Find where the given text appears and provide that cell's center as [X, Y] coordinate. 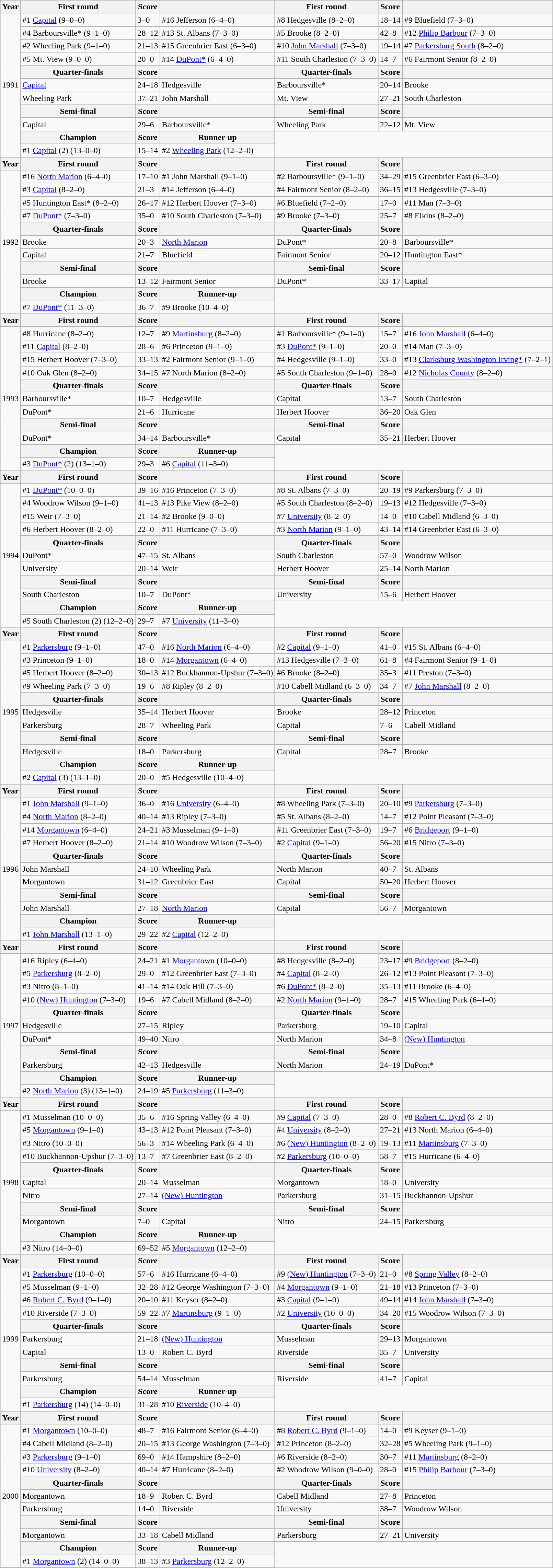
#13 Clarksburg Washington Irving* (7–2–1) [477, 359]
50–20 [390, 882]
36–20 [390, 412]
#3 DuPont* (9–1–0) [326, 346]
41–14 [148, 986]
#15 Nitro (7–3–0) [477, 843]
23–17 [390, 960]
20–8 [390, 242]
#11 Martinsburg (7–3–0) [477, 1143]
34–7 [390, 686]
#3 Parkersburg (9–1–0) [78, 1457]
#7 Cabell Midland (8–2–0) [218, 1000]
1998 [10, 1183]
#10 Buckhannon-Upshur (7–3–0) [78, 1156]
#8 Robert C. Byrd (9–1–0) [326, 1431]
#3 DuPont* (2) (13–1–0) [78, 464]
34–20 [390, 1313]
#2 University (10–0–0) [326, 1313]
22–12 [390, 124]
#1 Barboursville* (9–1–0) [326, 333]
#1 Morgantown (2) (14–0–0) [78, 1561]
#9 Wheeling Park (7–3–0) [78, 686]
36–15 [390, 190]
#4 Morgantown (9–1–0) [326, 1287]
34–15 [148, 372]
#6 Bluefield (7–2–0) [326, 203]
29–22 [148, 934]
#2 Barboursville* (9–1–0) [326, 177]
1991 [10, 85]
#5 Hedgesville (10–4–0) [218, 777]
27–8 [390, 1496]
56–20 [390, 843]
#7 DuPont* (7–3–0) [78, 216]
#11 Hurricane (7–3–0) [218, 529]
#1 Capital (2) (13–0–0) [78, 150]
43–14 [390, 529]
54–14 [148, 1378]
33–13 [148, 359]
#5 St. Albans (8–2–0) [326, 817]
#1 Parkersburg (14) (14–0–0) [78, 1404]
#3 Musselman (9–1–0) [218, 830]
#10 John Marshall (7–3–0) [326, 46]
#10 University (8–2–0) [78, 1470]
29–0 [148, 973]
38–7 [390, 1509]
#3 Nitro (10–0–0) [78, 1143]
#9 Brooke (10–4–0) [218, 307]
#7 Hurricane (8–2–0) [218, 1470]
Hurricane [218, 412]
#2 Fairmont Senior (9–1–0) [218, 359]
12–7 [148, 333]
#10 Woodrow Wilson (7–3–0) [218, 843]
18–14 [390, 20]
Ripley [218, 1026]
22–0 [148, 529]
#16 John Marshall (6–4–0) [477, 333]
29–6 [148, 124]
17–0 [390, 203]
17–10 [148, 177]
#7 Greenbrier East (8–2–0) [218, 1156]
42–13 [148, 1065]
#12 George Washington (7–3–0) [218, 1287]
#1 Capital (9–0–0) [78, 20]
#7 Martinsburg (9–1–0) [218, 1313]
#10 (New) Huntington (7–3–0) [78, 1000]
#15 Philip Barbour (7–3–0) [477, 1470]
#6 Capital (11–3–0) [218, 464]
#5 South Charleston (8–2–0) [326, 503]
#4 University (8–2–0) [326, 1130]
Buckhannon-Upshur [477, 1195]
#15 Weir (7–3–0) [78, 516]
19–10 [390, 1026]
20–3 [148, 242]
#2 Woodrow Wilson (9–0–0) [326, 1470]
19–14 [390, 46]
7–0 [148, 1222]
#11 Capital (8–2–0) [78, 346]
#5 Parkersburg (11–3–0) [218, 1091]
#16 University (6–4–0) [218, 804]
#5 Mt. View (9–0–0) [78, 59]
27–15 [148, 1026]
#6 Brooke (8–2–0) [326, 673]
27–14 [148, 1195]
#12 Hedgesville (7–3–0) [477, 503]
29–7 [148, 621]
36–7 [148, 307]
21–6 [148, 412]
#12 Philip Barbour (7–3–0) [477, 33]
41–13 [148, 503]
34–8 [390, 1039]
18–9 [148, 1496]
#15 Herbert Hoover (7–3–0) [78, 359]
#6 Herbert Hoover (8–2–0) [78, 529]
#4 Fairmont Senior (9–1–0) [477, 660]
#13 Ripley (7–3–0) [218, 817]
35–7 [390, 1352]
#10 South Charleston (7–3–0) [218, 216]
21–13 [148, 46]
3–0 [148, 20]
#8 Hurricane (8–2–0) [78, 333]
#14 DuPont* (6–4–0) [218, 59]
26–17 [148, 203]
#4 Fairmont Senior (8–2–0) [326, 190]
15–6 [390, 595]
#12 Greenbrier East (7–3–0) [218, 973]
#15 Woodrow Wilson (7–3–0) [477, 1313]
#6 Robert C. Byrd (9–1–0) [78, 1300]
35–3 [390, 673]
#7 Parkersburg South (8–2–0) [477, 46]
1994 [10, 555]
29–13 [390, 1339]
#7 Herbert Hoover (8–2–0) [78, 843]
#4 Capital (8–2–0) [326, 973]
#5 Herbert Hoover (8–2–0) [78, 673]
#14 Man (7–3–0) [477, 346]
#1 Parkersburg (9–1–0) [78, 647]
#2 North Marion (3) (13–1–0) [78, 1091]
#16 Princeton (7–3–0) [218, 490]
#9 Bridgeport (8–2–0) [477, 960]
21–7 [148, 255]
#15 Wheeling Park (6–4–0) [477, 1000]
#5 South Charleston (2) (12–2–0) [78, 621]
33–0 [390, 359]
#14 Jefferson (6–4–0) [218, 190]
#11 Greenbrier East (7–3–0) [326, 830]
Oak Glen [477, 412]
#4 Barboursville* (9–1–0) [78, 33]
#5 Morgantown (9–1–0) [78, 1130]
#2 Capital (3) (13–1–0) [78, 777]
56–3 [148, 1143]
#11 Man (7–3–0) [477, 203]
19–7 [390, 830]
61–8 [390, 660]
31–12 [148, 882]
7–6 [390, 725]
#2 Capital (12–2–0) [218, 934]
35–21 [390, 438]
27–18 [148, 908]
#3 Capital (9–1–0) [326, 1300]
30–7 [390, 1457]
#6 (New) Huntington (8–2–0) [326, 1143]
#12 Nicholas County (8–2–0) [477, 372]
#14 John Marshall (7–3–0) [477, 1300]
59–22 [148, 1313]
#9 Brooke (7–3–0) [326, 216]
35–14 [148, 712]
Weir [218, 568]
28–6 [148, 346]
69–52 [148, 1248]
69–0 [148, 1457]
#3 Nitro (8–1–0) [78, 986]
#13 Pike View (8–2–0) [218, 503]
33–18 [148, 1535]
#16 Spring Valley (6–4–0) [218, 1117]
#6 Riverside (8–2–0) [326, 1457]
1996 [10, 869]
2000 [10, 1496]
1993 [10, 399]
#11 South Charleston (7–3–0) [326, 59]
25–14 [390, 568]
#16 Jefferson (6–4–0) [218, 20]
34–29 [390, 177]
30–13 [148, 673]
#4 Cabell Midland (8–2–0) [78, 1444]
#2 Brooke (9–0–0) [218, 516]
26–12 [390, 973]
33–17 [390, 281]
57–0 [390, 555]
#14 Hampshire (8–2–0) [218, 1457]
21–3 [148, 190]
#10 Riverside (10–4–0) [218, 1404]
1992 [10, 242]
#5 Huntington East* (8–2–0) [78, 203]
13–0 [148, 1352]
#1 Parkersburg (10–0–0) [78, 1274]
#2 Wheeling Park (12–2–0) [218, 150]
#5 Parkersburg (8–2–0) [78, 973]
#4 Hedgesville (9–1–0) [326, 359]
35–13 [390, 986]
#3 Parkersburg (12–2–0) [218, 1561]
#4 Woodrow Wilson (9–1–0) [78, 503]
#1 Musselman (10–0–0) [78, 1117]
#15 St. Albans (6–4–0) [477, 647]
#13 Point Pleasant (7–3–0) [477, 973]
20–12 [390, 255]
29–3 [148, 464]
#8 Ripley (8–2–0) [218, 686]
#5 Musselman (9–1–0) [78, 1287]
#13 North Marion (6–4–0) [477, 1130]
#13 George Washington (7–3–0) [218, 1444]
48–7 [148, 1431]
#9 Keyser (9–1–0) [477, 1431]
#11 Preston (7–3–0) [477, 673]
#7 DuPont* (11–3–0) [78, 307]
40–7 [390, 869]
43–13 [148, 1130]
#5 Wheeling Park (9–1–0) [477, 1444]
#12 Princeton (8–2–0) [326, 1444]
38–13 [148, 1561]
#6 Bridgeport (9–1–0) [477, 830]
20–19 [390, 490]
47–15 [148, 555]
#11 Keyser (8–2–0) [218, 1300]
35–0 [148, 216]
#9 Capital (7–3–0) [326, 1117]
#8 Spring Valley (8–2–0) [477, 1274]
37–21 [148, 98]
35–6 [148, 1117]
41–7 [390, 1378]
#16 Ripley (6–4–0) [78, 960]
15–7 [390, 333]
#2 Wheeling Park (9–1–0) [78, 46]
#3 Nitro (14–0–0) [78, 1248]
49–40 [148, 1039]
#9 (New) Huntington (7–3–0) [326, 1274]
25–7 [390, 216]
#11 Martinsburg (8–2–0) [477, 1457]
1999 [10, 1339]
#12 Herbert Hoover (7–3–0) [218, 203]
#11 Brooke (6–4–0) [477, 986]
#5 Brooke (8–2–0) [326, 33]
41–0 [390, 647]
#14 Wheeling Park (6–4–0) [218, 1143]
36–0 [148, 804]
#10 Oak Glen (8–2–0) [78, 372]
#16 Fairmont Senior (6–4–0) [218, 1431]
#16 Hurricane (6–4–0) [218, 1274]
13–12 [148, 281]
Huntington East* [477, 255]
#13 Princeton (7–3–0) [477, 1287]
#1 John Marshall (13–1–0) [78, 934]
#3 North Marion (9–1–0) [326, 529]
31–28 [148, 1404]
15–14 [148, 150]
#2 Parkersburg (10–0–0) [326, 1156]
#8 St. Albans (7–3–0) [326, 490]
24–18 [148, 85]
#7 North Marion (8–2–0) [218, 372]
#7 University (11–3–0) [218, 621]
#7 John Marshall (8–2–0) [477, 686]
39–16 [148, 490]
#5 Morgantown (12–2–0) [218, 1248]
31–15 [390, 1195]
58–7 [390, 1156]
#2 North Marion (9–1–0) [326, 1000]
#5 South Charleston (9–1–0) [326, 372]
#7 University (8–2–0) [326, 516]
#6 Princeton (9–1–0) [218, 346]
#12 Buckhannon-Upshur (7–3–0) [218, 673]
#8 Wheeling Park (7–3–0) [326, 804]
#4 North Marion (8–2–0) [78, 817]
#1 DuPont* (10–0–0) [78, 490]
#10 Riverside (7–3–0) [78, 1313]
#9 Bluefield (7–3–0) [477, 20]
20–15 [148, 1444]
#15 Hurricane (6–4–0) [477, 1156]
#3 Princeton (9–1–0) [78, 660]
#8 Robert C. Byrd (8–2–0) [477, 1117]
#3 Capital (8–2–0) [78, 190]
34–14 [148, 438]
42–8 [390, 33]
#9 Martinsburg (8–2–0) [218, 333]
47–0 [148, 647]
#14 Greenbrier East (6–3–0) [477, 529]
21–0 [390, 1274]
Greenbrier East [218, 882]
Bluefield [218, 255]
56–7 [390, 908]
#8 Elkins (8–2–0) [477, 216]
24–10 [148, 869]
#6 Fairmont Senior (8–2–0) [477, 59]
57–6 [148, 1274]
49–14 [390, 1300]
#6 DuPont* (8–2–0) [326, 986]
1997 [10, 1025]
1995 [10, 712]
#13 St. Albans (7–3–0) [218, 33]
24–15 [390, 1222]
#14 Oak Hill (7–3–0) [218, 986]
